Capture the cell that displays the provided text and extract its (x, y) central coordinate. 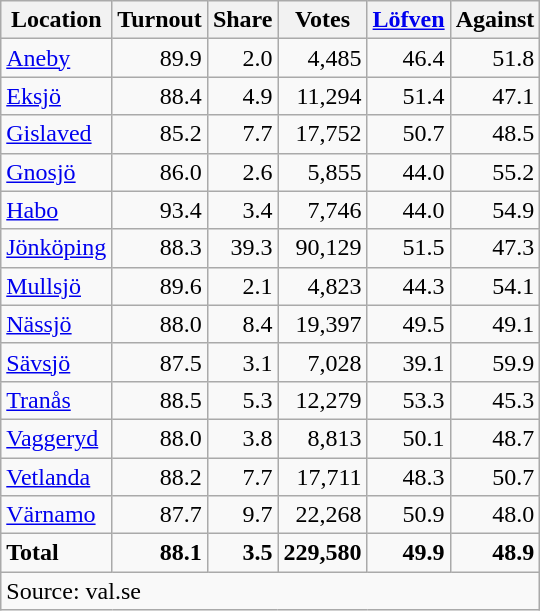
4.9 (242, 96)
49.5 (408, 324)
51.5 (408, 248)
11,294 (322, 96)
87.5 (160, 362)
Sävsjö (56, 362)
Against (495, 20)
48.0 (495, 515)
48.9 (495, 553)
9.7 (242, 515)
3.8 (242, 438)
48.5 (495, 134)
2.6 (242, 172)
Gislaved (56, 134)
85.2 (160, 134)
50.1 (408, 438)
Värnamo (56, 515)
2.1 (242, 286)
2.0 (242, 58)
Habo (56, 210)
51.8 (495, 58)
46.4 (408, 58)
88.3 (160, 248)
49.9 (408, 553)
88.5 (160, 400)
47.3 (495, 248)
4,823 (322, 286)
Aneby (56, 58)
90,129 (322, 248)
89.9 (160, 58)
51.4 (408, 96)
17,711 (322, 477)
86.0 (160, 172)
Source: val.se (270, 591)
Vetlanda (56, 477)
53.3 (408, 400)
Gnosjö (56, 172)
Eksjö (56, 96)
87.7 (160, 515)
88.2 (160, 477)
5,855 (322, 172)
89.6 (160, 286)
Turnout (160, 20)
229,580 (322, 553)
17,752 (322, 134)
45.3 (495, 400)
Location (56, 20)
54.9 (495, 210)
7,028 (322, 362)
48.3 (408, 477)
3.5 (242, 553)
Total (56, 553)
Votes (322, 20)
3.4 (242, 210)
Jönköping (56, 248)
8,813 (322, 438)
22,268 (322, 515)
Mullsjö (56, 286)
19,397 (322, 324)
54.1 (495, 286)
5.3 (242, 400)
Tranås (56, 400)
Share (242, 20)
88.1 (160, 553)
88.4 (160, 96)
12,279 (322, 400)
50.9 (408, 515)
Nässjö (56, 324)
Vaggeryd (56, 438)
3.1 (242, 362)
55.2 (495, 172)
59.9 (495, 362)
44.3 (408, 286)
7,746 (322, 210)
48.7 (495, 438)
4,485 (322, 58)
93.4 (160, 210)
Löfven (408, 20)
49.1 (495, 324)
39.1 (408, 362)
47.1 (495, 96)
39.3 (242, 248)
8.4 (242, 324)
